Capture the cell that displays the provided text and extract its [X, Y] central coordinate. 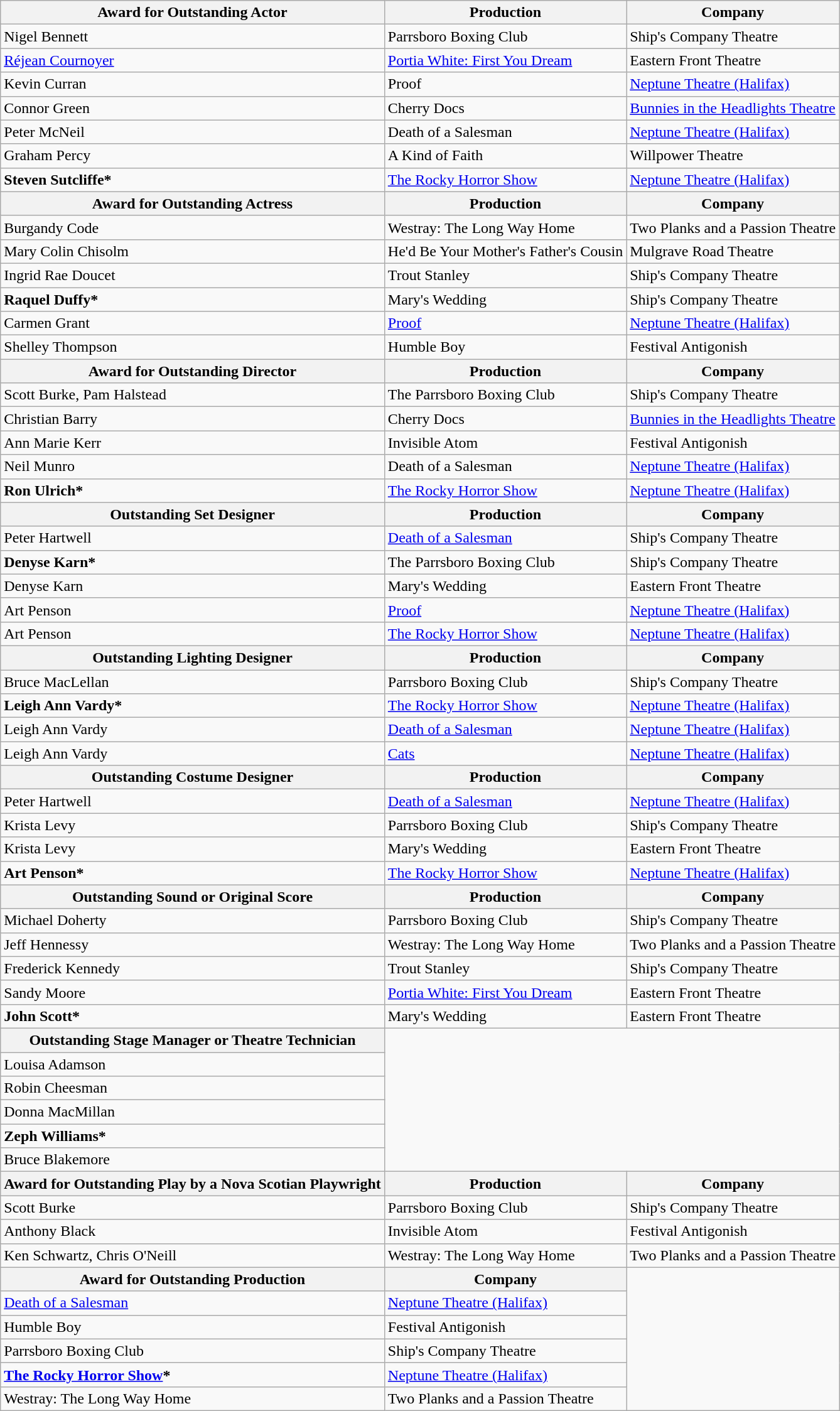
Donna MacMillan [193, 1112]
Burgandy Code [193, 227]
Peter McNeil [193, 132]
Connor Green [193, 108]
Graham Percy [193, 156]
Willpower Theatre [733, 156]
Outstanding Stage Manager or Theatre Technician [193, 1040]
Scott Burke [193, 1208]
Denyse Karn [193, 586]
Robin Cheesman [193, 1088]
Ron Ulrich* [193, 490]
Mulgrave Road Theatre [733, 251]
Outstanding Costume Designer [193, 777]
Award for Outstanding Actress [193, 203]
He'd Be Your Mother's Father's Cousin [505, 251]
Cats [505, 754]
Ingrid Rae Doucet [193, 275]
Carmen Grant [193, 323]
John Scott* [193, 1016]
Ann Marie Kerr [193, 443]
Nigel Bennett [193, 36]
Award for Outstanding Director [193, 371]
The Rocky Horror Show* [193, 1375]
Jeff Hennessy [193, 944]
Steven Sutcliffe* [193, 180]
Award for Outstanding Actor [193, 13]
Zeph Williams* [193, 1136]
Denyse Karn* [193, 562]
Scott Burke, Pam Halstead [193, 395]
Award for Outstanding Production [193, 1279]
Bruce MacLellan [193, 681]
Bruce Blakemore [193, 1160]
Outstanding Set Designer [193, 514]
Michael Doherty [193, 921]
Neil Munro [193, 467]
Raquel Duffy* [193, 300]
Outstanding Lighting Designer [193, 657]
Réjean Cournoyer [193, 60]
Sandy Moore [193, 992]
Kevin Curran [193, 84]
Frederick Kennedy [193, 968]
Outstanding Sound or Original Score [193, 897]
Leigh Ann Vardy* [193, 706]
Award for Outstanding Play by a Nova Scotian Playwright [193, 1184]
Anthony Black [193, 1231]
Shelley Thompson [193, 347]
Art Penson* [193, 873]
Louisa Adamson [193, 1064]
Ken Schwartz, Chris O'Neill [193, 1255]
A Kind of Faith [505, 156]
Christian Barry [193, 419]
Mary Colin Chisolm [193, 251]
